Scan for the cell matching the given text and deliver its [x, y] coordinate at center. 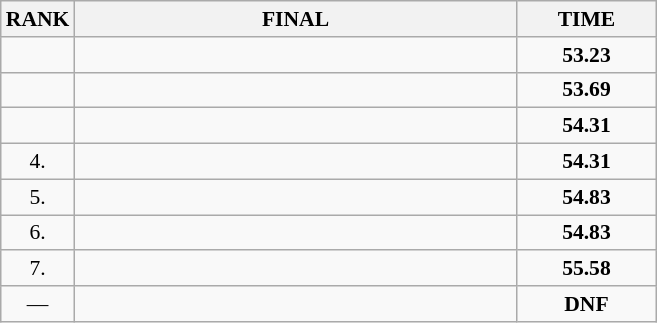
6. [38, 233]
53.23 [587, 55]
53.69 [587, 90]
55.58 [587, 269]
— [38, 304]
FINAL [295, 19]
TIME [587, 19]
5. [38, 197]
DNF [587, 304]
4. [38, 162]
7. [38, 269]
RANK [38, 19]
